Pinpoint the cell where the given text exists, returning its (X, Y) midpoint coordinate. 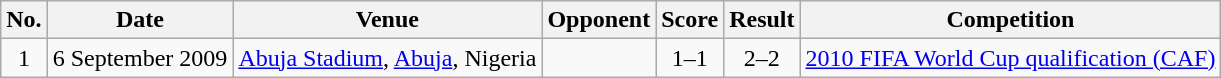
Abuja Stadium, Abuja, Nigeria (388, 58)
Date (140, 20)
1 (24, 58)
No. (24, 20)
Opponent (599, 20)
2–2 (762, 58)
Competition (1010, 20)
Venue (388, 20)
1–1 (690, 58)
Result (762, 20)
2010 FIFA World Cup qualification (CAF) (1010, 58)
6 September 2009 (140, 58)
Score (690, 20)
